Capture the cell that displays the provided text and extract its (X, Y) central coordinate. 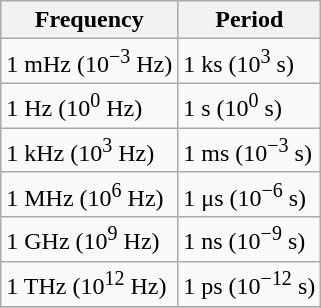
1 ns (10−9 s) (250, 240)
1 THz (1012 Hz) (90, 284)
1 ks (103 s) (250, 62)
1 Hz (100 Hz) (90, 106)
1 s (100 s) (250, 106)
1 mHz (10−3 Hz) (90, 62)
Period (250, 20)
1 GHz (109 Hz) (90, 240)
1 MHz (106 Hz) (90, 194)
1 kHz (103 Hz) (90, 150)
1 ms (10−3 s) (250, 150)
Frequency (90, 20)
1 μs (10−6 s) (250, 194)
1 ps (10−12 s) (250, 284)
